Extract the (x, y) coordinate from the center of the cell holding the provided text.  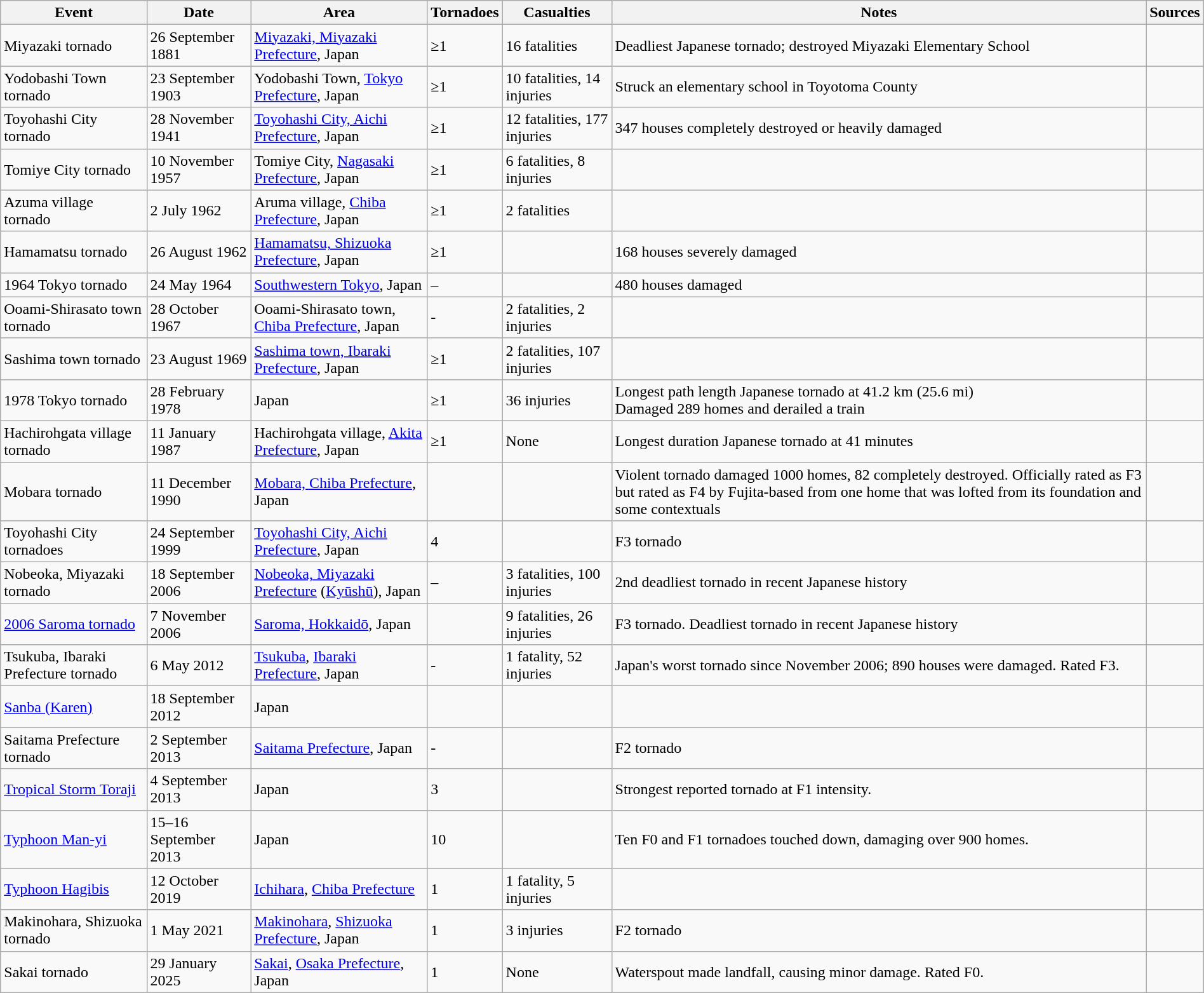
Sakai, Osaka Prefecture, Japan (339, 972)
Sashima town tornado (74, 358)
1 fatality, 52 injuries (557, 666)
4 (465, 541)
6 fatalities, 8 injuries (557, 169)
Nobeoka, Miyazaki tornado (74, 583)
Tsukuba, Ibaraki Prefecture, Japan (339, 666)
Hachirohgata village tornado (74, 441)
Makinohara, Shizuoka tornado (74, 930)
1 May 2021 (199, 930)
2 July 1962 (199, 211)
28 February 1978 (199, 400)
Ten F0 and F1 tornadoes touched down, damaging over 900 homes. (879, 839)
Typhoon Man-yi (74, 839)
28 October 1967 (199, 318)
168 houses severely damaged (879, 252)
23 August 1969 (199, 358)
Notes (879, 13)
16 fatalities (557, 46)
Mobara, Chiba Prefecture, Japan (339, 492)
480 houses damaged (879, 285)
Saitama Prefecture tornado (74, 748)
Typhoon Hagibis (74, 889)
Saroma, Hokkaidō, Japan (339, 624)
11 January 1987 (199, 441)
18 September 2006 (199, 583)
2 September 2013 (199, 748)
10 (465, 839)
29 January 2025 (199, 972)
F3 tornado (879, 541)
Ichihara, Chiba Prefecture (339, 889)
1978 Tokyo tornado (74, 400)
7 November 2006 (199, 624)
Sakai tornado (74, 972)
2 fatalities, 2 injuries (557, 318)
Tomiye City, Nagasaki Prefecture, Japan (339, 169)
Struck an elementary school in Toyotoma County (879, 86)
Toyohashi City tornadoes (74, 541)
26 September 1881 (199, 46)
12 fatalities, 177 injuries (557, 128)
10 fatalities, 14 injuries (557, 86)
3 injuries (557, 930)
Sashima town, Ibaraki Prefecture, Japan (339, 358)
Nobeoka, Miyazaki Prefecture (Kyūshū), Japan (339, 583)
Date (199, 13)
Miyazaki tornado (74, 46)
Miyazaki, Miyazaki Prefecture, Japan (339, 46)
Hachirohgata village, Akita Prefecture, Japan (339, 441)
Sources (1175, 13)
9 fatalities, 26 injuries (557, 624)
24 September 1999 (199, 541)
Aruma village, Chiba Prefecture, Japan (339, 211)
26 August 1962 (199, 252)
Deadliest Japanese tornado; destroyed Miyazaki Elementary School (879, 46)
Sanba (Karen) (74, 706)
6 May 2012 (199, 666)
Southwestern Tokyo, Japan (339, 285)
Makinohara, Shizuoka Prefecture, Japan (339, 930)
Casualties (557, 13)
347 houses completely destroyed or heavily damaged (879, 128)
3 fatalities, 100 injuries (557, 583)
2nd deadliest tornado in recent Japanese history (879, 583)
3 (465, 789)
24 May 1964 (199, 285)
36 injuries (557, 400)
Tropical Storm Toraji (74, 789)
Event (74, 13)
Tomiye City tornado (74, 169)
Tornadoes (465, 13)
2 fatalities, 107 injuries (557, 358)
Ooami-Shirasato town, Chiba Prefecture, Japan (339, 318)
Mobara tornado (74, 492)
Yodobashi Town tornado (74, 86)
2 fatalities (557, 211)
Saitama Prefecture, Japan (339, 748)
Longest duration Japanese tornado at 41 minutes (879, 441)
15–16 September 2013 (199, 839)
Ooami-Shirasato town tornado (74, 318)
F3 tornado. Deadliest tornado in recent Japanese history (879, 624)
11 December 1990 (199, 492)
Hamamatsu tornado (74, 252)
18 September 2012 (199, 706)
4 September 2013 (199, 789)
Toyohashi City tornado (74, 128)
1 fatality, 5 injuries (557, 889)
2006 Saroma tornado (74, 624)
Waterspout made landfall, causing minor damage. Rated F0. (879, 972)
1964 Tokyo tornado (74, 285)
28 November 1941 (199, 128)
12 October 2019 (199, 889)
23 September 1903 (199, 86)
Yodobashi Town, Tokyo Prefecture, Japan (339, 86)
Longest path length Japanese tornado at 41.2 km (25.6 mi)Damaged 289 homes and derailed a train (879, 400)
Azuma village tornado (74, 211)
Tsukuba, Ibaraki Prefecture tornado (74, 666)
Japan's worst tornado since November 2006; 890 houses were damaged. Rated F3. (879, 666)
Strongest reported tornado at F1 intensity. (879, 789)
10 November 1957 (199, 169)
Area (339, 13)
Hamamatsu, Shizuoka Prefecture, Japan (339, 252)
